Find where the given text appears and provide that cell's center as [x, y] coordinate. 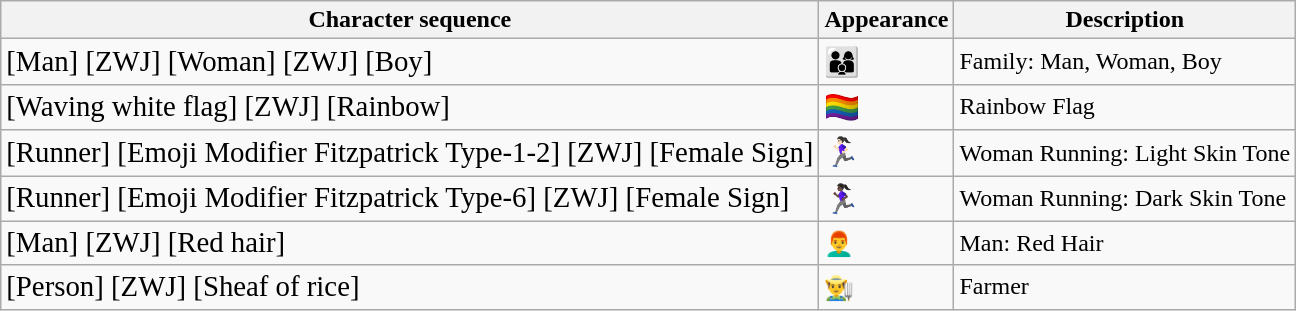
Appearance [886, 20]
Man: Red Hair [1125, 243]
🏳️‍🌈 [886, 107]
[Man] [ZWJ] [Woman] [ZWJ] [Boy] [410, 62]
Family: Man, Woman, Boy [1125, 62]
Farmer [1125, 287]
🏃🏻‍♀️ [886, 153]
Woman Running: Light Skin Tone [1125, 153]
[Runner] [Emoji Modifier Fitzpatrick Type-1-2] [ZWJ] [Female Sign] [410, 153]
[Man] [ZWJ] [Red hair] [410, 243]
Character sequence [410, 20]
Description [1125, 20]
Rainbow Flag [1125, 107]
[Person] [ZWJ] [Sheaf of rice] [410, 287]
🏃🏿‍♀️ [886, 199]
[Runner] [Emoji Modifier Fitzpatrick Type-6] [ZWJ] [Female Sign] [410, 199]
👨‍👩‍👦 [886, 62]
👨‍🌾 [886, 287]
[Waving white flag] [ZWJ] [Rainbow] [410, 107]
Woman Running: Dark Skin Tone [1125, 199]
👨‍🦰 [886, 243]
